Capture the cell that displays the provided text and extract its [X, Y] central coordinate. 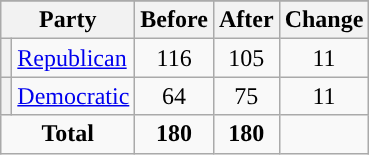
Change [324, 20]
Party [68, 20]
Democratic [74, 96]
75 [246, 96]
Republican [74, 58]
64 [174, 96]
After [246, 20]
Before [174, 20]
105 [246, 58]
Total [68, 134]
116 [174, 58]
